For the text-containing cell, return its midpoint in (X, Y) coordinate format. 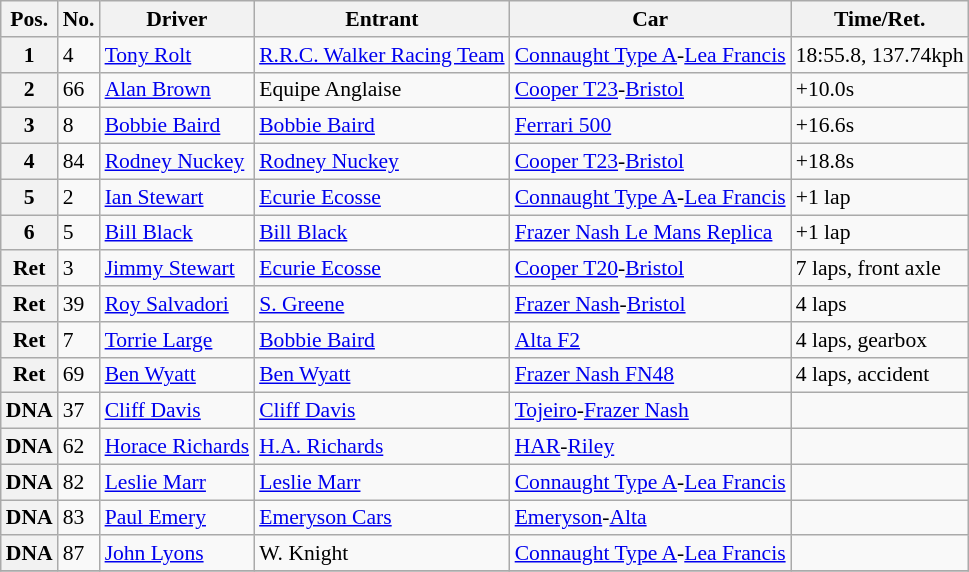
62 (79, 447)
Equipe Anglaise (382, 90)
Roy Salvadori (178, 304)
87 (79, 554)
Cooper T20-Bristol (650, 269)
Tojeiro-Frazer Nash (650, 411)
Pos. (30, 19)
82 (79, 482)
37 (79, 411)
Jimmy Stewart (178, 269)
+16.6s (880, 126)
Ian Stewart (178, 197)
7 (79, 340)
8 (79, 126)
7 laps, front axle (880, 269)
1 (30, 55)
Ferrari 500 (650, 126)
Emeryson-Alta (650, 518)
Torrie Large (178, 340)
W. Knight (382, 554)
39 (79, 304)
Car (650, 19)
Frazer Nash-Bristol (650, 304)
H.A. Richards (382, 447)
Frazer Nash FN48 (650, 375)
Driver (178, 19)
4 laps, gearbox (880, 340)
No. (79, 19)
6 (30, 233)
+18.8s (880, 162)
83 (79, 518)
Alta F2 (650, 340)
R.R.C. Walker Racing Team (382, 55)
+10.0s (880, 90)
Frazer Nash Le Mans Replica (650, 233)
Horace Richards (178, 447)
69 (79, 375)
HAR-Riley (650, 447)
4 laps, accident (880, 375)
84 (79, 162)
Tony Rolt (178, 55)
S. Greene (382, 304)
Time/Ret. (880, 19)
Emeryson Cars (382, 518)
Entrant (382, 19)
18:55.8, 137.74kph (880, 55)
66 (79, 90)
Paul Emery (178, 518)
John Lyons (178, 554)
4 laps (880, 304)
Alan Brown (178, 90)
